Pinpoint the cell where the given text exists, returning its (X, Y) midpoint coordinate. 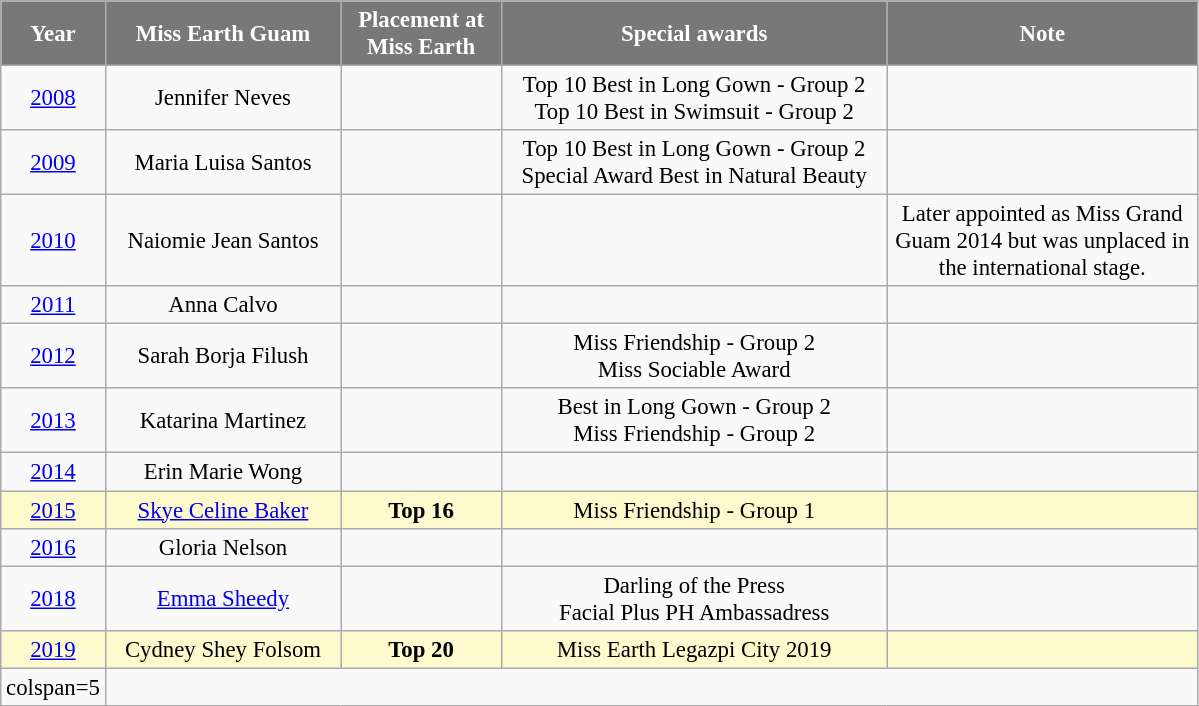
Top 10 Best in Long Gown - Group 2Special Award Best in Natural Beauty (694, 162)
Emma Sheedy (223, 598)
colspan=5 (53, 687)
2013 (53, 420)
Top 20 (422, 649)
Katarina Martinez (223, 420)
Erin Marie Wong (223, 472)
Top 16 (422, 510)
Miss Earth Guam (223, 34)
2016 (53, 547)
Best in Long Gown - Group 2 Miss Friendship - Group 2 (694, 420)
Jennifer Neves (223, 98)
2012 (53, 356)
Miss Friendship - Group 1 (694, 510)
2018 (53, 598)
2011 (53, 305)
Skye Celine Baker (223, 510)
Naiomie Jean Santos (223, 241)
Special awards (694, 34)
2019 (53, 649)
Gloria Nelson (223, 547)
2008 (53, 98)
Top 10 Best in Long Gown - Group 2 Top 10 Best in Swimsuit - Group 2 (694, 98)
Miss Friendship - Group 2Miss Sociable Award (694, 356)
2010 (53, 241)
Note (1042, 34)
Later appointed as Miss Grand Guam 2014 but was unplaced in the international stage. (1042, 241)
Maria Luisa Santos (223, 162)
Cydney Shey Folsom (223, 649)
2009 (53, 162)
2014 (53, 472)
Darling of the PressFacial Plus PH Ambassadress (694, 598)
Year (53, 34)
Sarah Borja Filush (223, 356)
Anna Calvo (223, 305)
2015 (53, 510)
Placement at Miss Earth (422, 34)
Miss Earth Legazpi City 2019 (694, 649)
